Locate the cell with the specified text and output its (x, y) center coordinate. 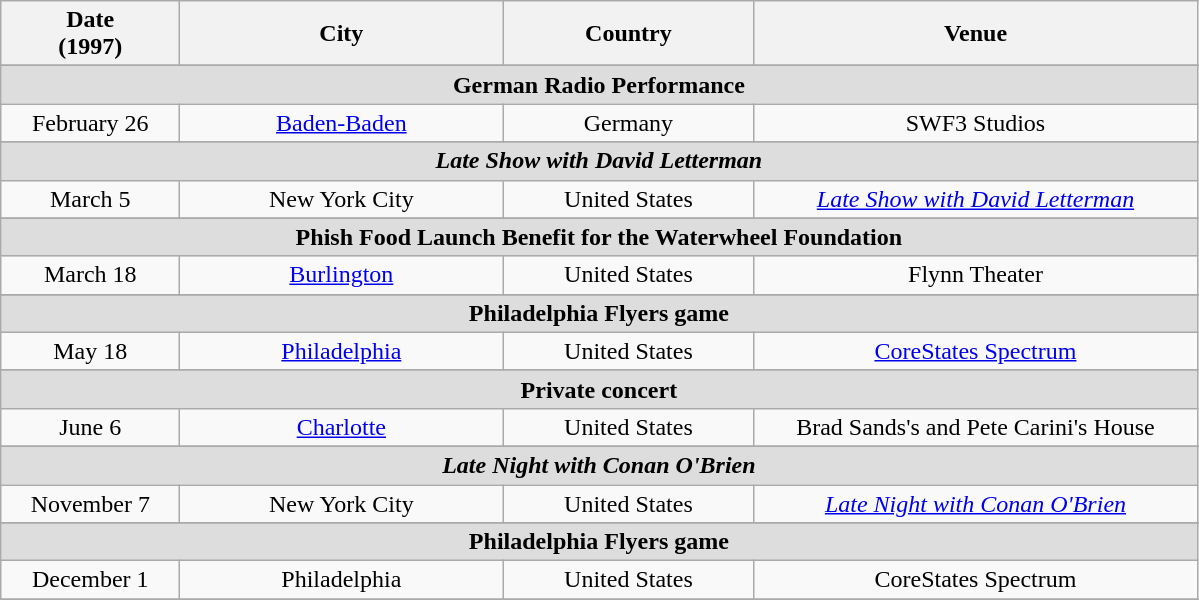
December 1 (90, 580)
Baden-Baden (342, 123)
Brad Sands's and Pete Carini's House (976, 427)
Phish Food Launch Benefit for the Waterwheel Foundation (599, 237)
Flynn Theater (976, 275)
Venue (976, 34)
Country (628, 34)
German Radio Performance (599, 85)
November 7 (90, 503)
Date(1997) (90, 34)
Private concert (599, 389)
City (342, 34)
Burlington (342, 275)
March 5 (90, 199)
Charlotte (342, 427)
May 18 (90, 351)
SWF3 Studios (976, 123)
June 6 (90, 427)
March 18 (90, 275)
February 26 (90, 123)
Germany (628, 123)
